From the cell containing the given text, extract its center point as (X, Y) coordinate. 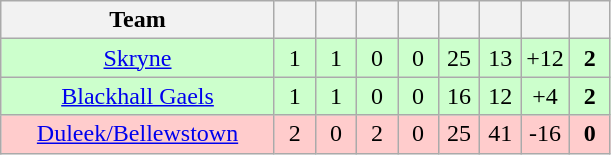
Skryne (138, 58)
Blackhall Gaels (138, 96)
-16 (546, 134)
12 (500, 96)
+4 (546, 96)
+12 (546, 58)
Duleek/Bellewstown (138, 134)
16 (460, 96)
41 (500, 134)
13 (500, 58)
Team (138, 20)
